Return [X, Y] of the center of cell containing provided text 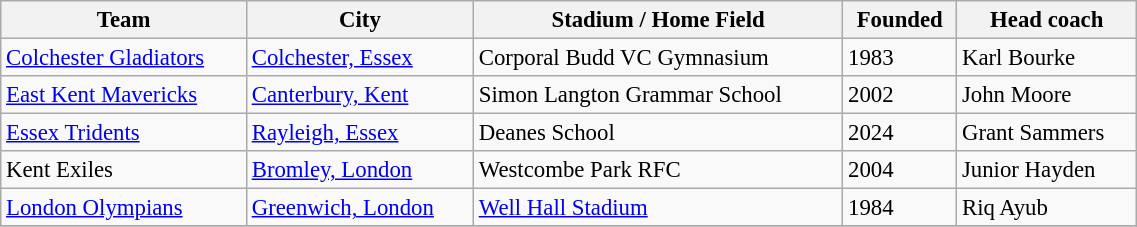
John Moore [1047, 95]
Stadium / Home Field [658, 20]
2004 [900, 170]
Karl Bourke [1047, 58]
Grant Sammers [1047, 133]
Bromley, London [360, 170]
Head coach [1047, 20]
1983 [900, 58]
Kent Exiles [124, 170]
Team [124, 20]
Junior Hayden [1047, 170]
Colchester, Essex [360, 58]
Deanes School [658, 133]
City [360, 20]
Founded [900, 20]
Greenwich, London [360, 208]
Corporal Budd VC Gymnasium [658, 58]
Essex Tridents [124, 133]
2024 [900, 133]
Colchester Gladiators [124, 58]
Rayleigh, Essex [360, 133]
East Kent Mavericks [124, 95]
Riq Ayub [1047, 208]
Simon Langton Grammar School [658, 95]
1984 [900, 208]
London Olympians [124, 208]
Well Hall Stadium [658, 208]
2002 [900, 95]
Westcombe Park RFC [658, 170]
Canterbury, Kent [360, 95]
